Scan for the cell matching the given text and deliver its (x, y) coordinate at center. 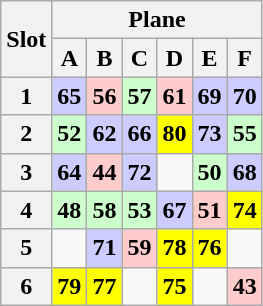
C (140, 58)
Slot (26, 39)
69 (210, 96)
64 (70, 172)
50 (210, 172)
2 (26, 134)
58 (104, 210)
67 (174, 210)
52 (70, 134)
70 (244, 96)
48 (70, 210)
77 (104, 286)
73 (210, 134)
F (244, 58)
56 (104, 96)
55 (244, 134)
78 (174, 248)
66 (140, 134)
72 (140, 172)
57 (140, 96)
62 (104, 134)
4 (26, 210)
61 (174, 96)
Plane (157, 20)
75 (174, 286)
E (210, 58)
43 (244, 286)
65 (70, 96)
68 (244, 172)
5 (26, 248)
79 (70, 286)
76 (210, 248)
D (174, 58)
3 (26, 172)
80 (174, 134)
6 (26, 286)
59 (140, 248)
A (70, 58)
B (104, 58)
74 (244, 210)
53 (140, 210)
1 (26, 96)
44 (104, 172)
71 (104, 248)
51 (210, 210)
